Capture the cell that displays the provided text and extract its (X, Y) central coordinate. 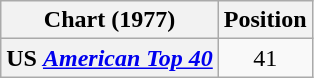
Chart (1977) (110, 20)
US American Top 40 (110, 58)
Position (265, 20)
41 (265, 58)
